Output the (x, y) coordinate of the center of the cell containing the given text.  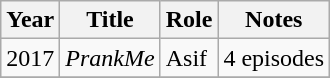
Title (110, 20)
2017 (30, 58)
Role (189, 20)
PrankMe (110, 58)
Year (30, 20)
4 episodes (274, 58)
Notes (274, 20)
Asif (189, 58)
